For the text-containing cell, return its midpoint in (X, Y) coordinate format. 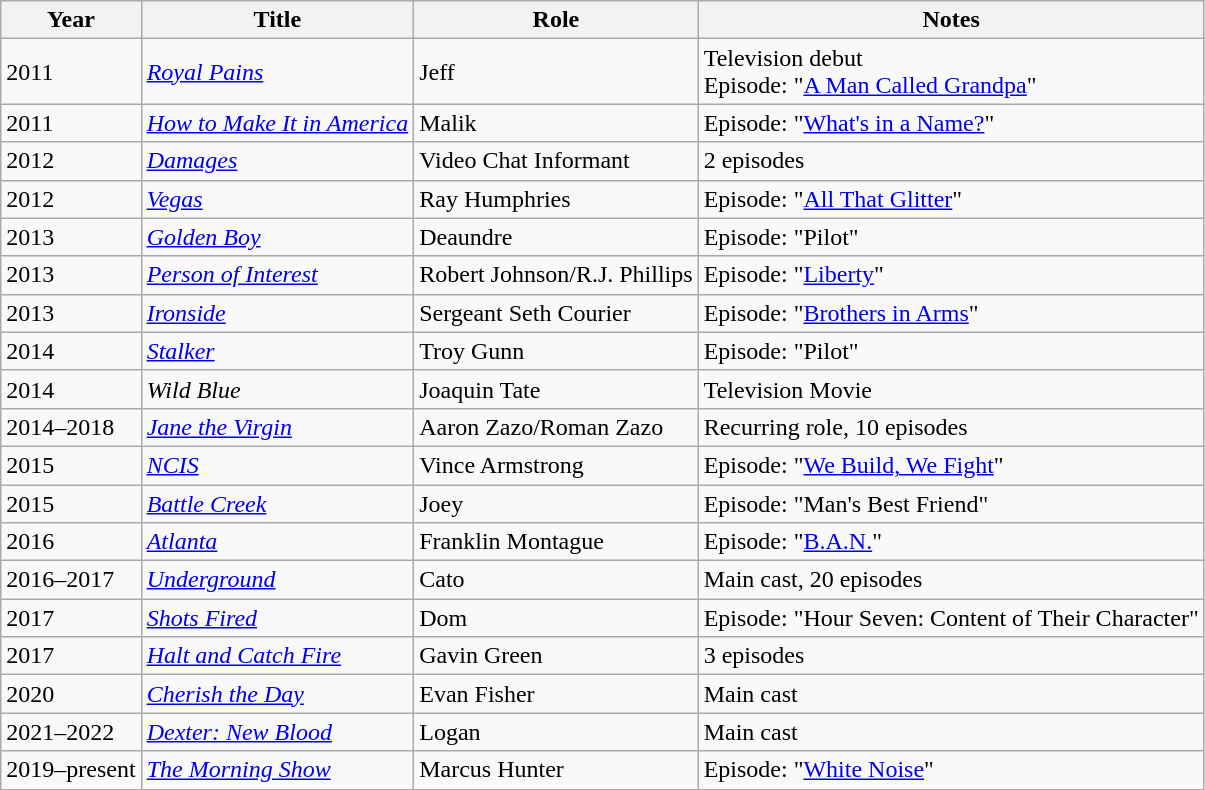
Battle Creek (278, 503)
Halt and Catch Fire (278, 656)
2020 (71, 694)
2021–2022 (71, 732)
Ironside (278, 313)
Vince Armstrong (556, 465)
The Morning Show (278, 770)
Dom (556, 618)
Television Movie (951, 389)
2019–present (71, 770)
Episode: "Brothers in Arms" (951, 313)
Dexter: New Blood (278, 732)
NCIS (278, 465)
Golden Boy (278, 237)
Television debutEpisode: "A Man Called Grandpa" (951, 72)
Episode: "All That Glitter" (951, 199)
Episode: "White Noise" (951, 770)
Deaundre (556, 237)
Joey (556, 503)
Joaquin Tate (556, 389)
Episode: "We Build, We Fight" (951, 465)
Episode: "B.A.N." (951, 542)
Wild Blue (278, 389)
Vegas (278, 199)
Franklin Montague (556, 542)
Gavin Green (556, 656)
How to Make It in America (278, 123)
Role (556, 20)
Underground (278, 580)
Atlanta (278, 542)
Damages (278, 161)
Evan Fisher (556, 694)
Troy Gunn (556, 351)
Video Chat Informant (556, 161)
Jeff (556, 72)
Person of Interest (278, 275)
3 episodes (951, 656)
Cherish the Day (278, 694)
Episode: "Man's Best Friend" (951, 503)
2014–2018 (71, 427)
Robert Johnson/R.J. Phillips (556, 275)
Notes (951, 20)
Malik (556, 123)
Recurring role, 10 episodes (951, 427)
Cato (556, 580)
Marcus Hunter (556, 770)
Year (71, 20)
Ray Humphries (556, 199)
2016–2017 (71, 580)
Jane the Virgin (278, 427)
Stalker (278, 351)
2016 (71, 542)
Sergeant Seth Courier (556, 313)
Logan (556, 732)
Royal Pains (278, 72)
Title (278, 20)
Aaron Zazo/Roman Zazo (556, 427)
Episode: "Hour Seven: Content of Their Character" (951, 618)
2 episodes (951, 161)
Episode: "What's in a Name?" (951, 123)
Episode: "Liberty" (951, 275)
Shots Fired (278, 618)
Main cast, 20 episodes (951, 580)
